Search for the cell housing the specified text and yield its (x, y) center coordinate. 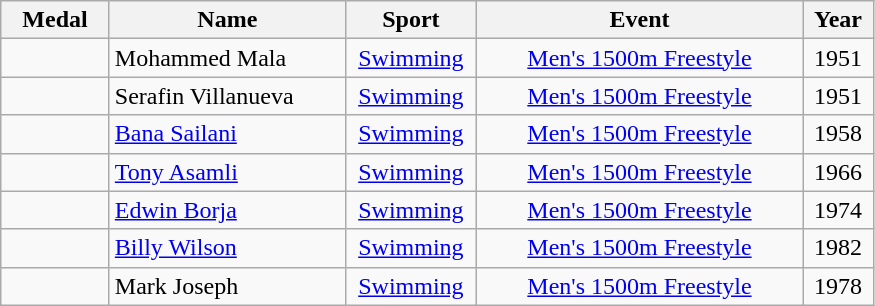
Serafin Villanueva (227, 96)
Tony Asamli (227, 172)
Name (227, 20)
1958 (838, 134)
Sport (410, 20)
1982 (838, 248)
Billy Wilson (227, 248)
Mohammed Mala (227, 58)
Mark Joseph (227, 286)
Edwin Borja (227, 210)
Event (639, 20)
Bana Sailani (227, 134)
Medal (56, 20)
Year (838, 20)
1974 (838, 210)
1966 (838, 172)
1978 (838, 286)
